Return (x, y) of the center of cell containing provided text 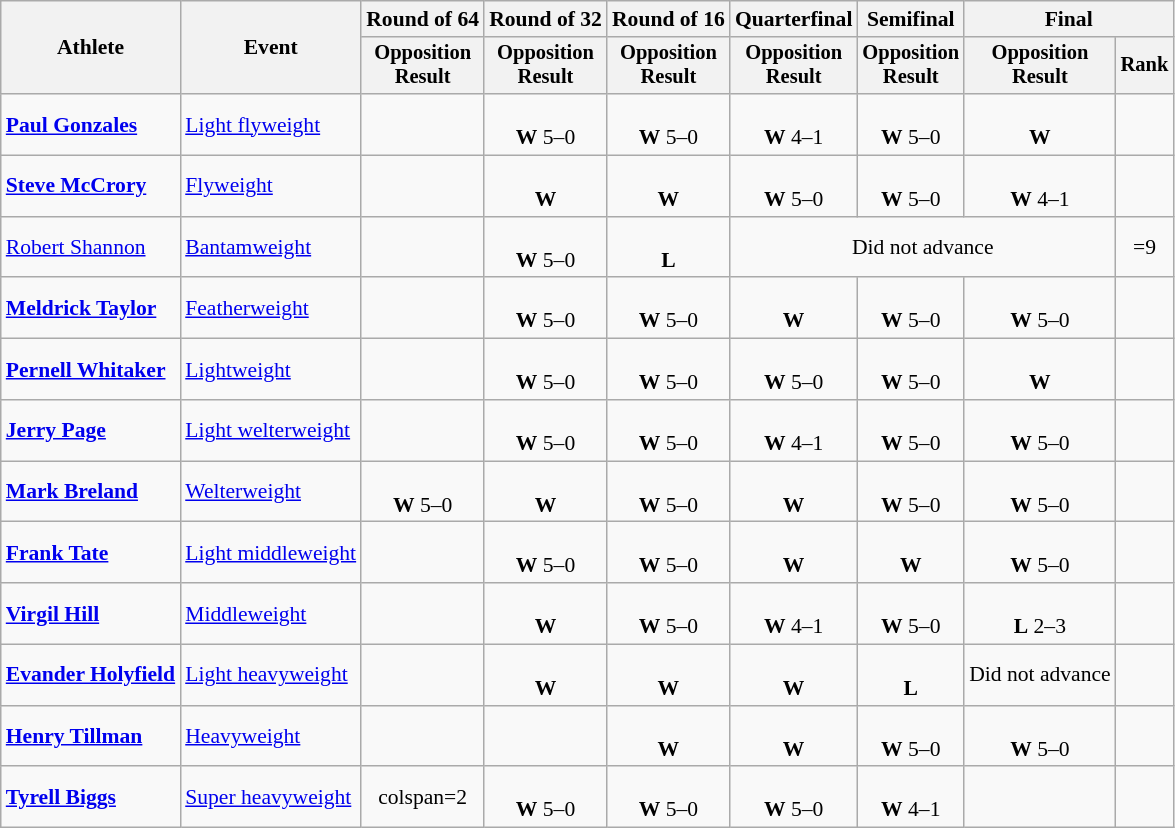
Final (1068, 19)
Virgil Hill (90, 614)
Tyrell Biggs (90, 798)
Rank (1145, 66)
Quarterfinal (794, 19)
Heavyweight (270, 736)
Pernell Whitaker (90, 370)
Super heavyweight (270, 798)
Meldrick Taylor (90, 308)
Light welterweight (270, 430)
Event (270, 48)
Light flyweight (270, 124)
Frank Tate (90, 552)
Lightweight (270, 370)
Jerry Page (90, 430)
=9 (1145, 248)
Middleweight (270, 614)
Featherweight (270, 308)
Round of 32 (546, 19)
Light middleweight (270, 552)
colspan=2 (422, 798)
Mark Breland (90, 492)
Round of 16 (668, 19)
L 2–3 (1040, 614)
Bantamweight (270, 248)
Athlete (90, 48)
Flyweight (270, 186)
Steve McCrory (90, 186)
Robert Shannon (90, 248)
Paul Gonzales (90, 124)
Round of 64 (422, 19)
Henry Tillman (90, 736)
Welterweight (270, 492)
Evander Holyfield (90, 676)
Light heavyweight (270, 676)
Semifinal (910, 19)
